Search for the cell housing the specified text and yield its (x, y) center coordinate. 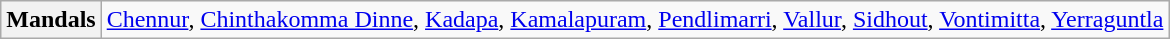
Mandals (51, 20)
Chennur, Chinthakomma Dinne, Kadapa, Kamalapuram, Pendlimarri, Vallur, Sidhout, Vontimitta, Yerraguntla (635, 20)
